Locate the cell with the specified text and output its (x, y) center coordinate. 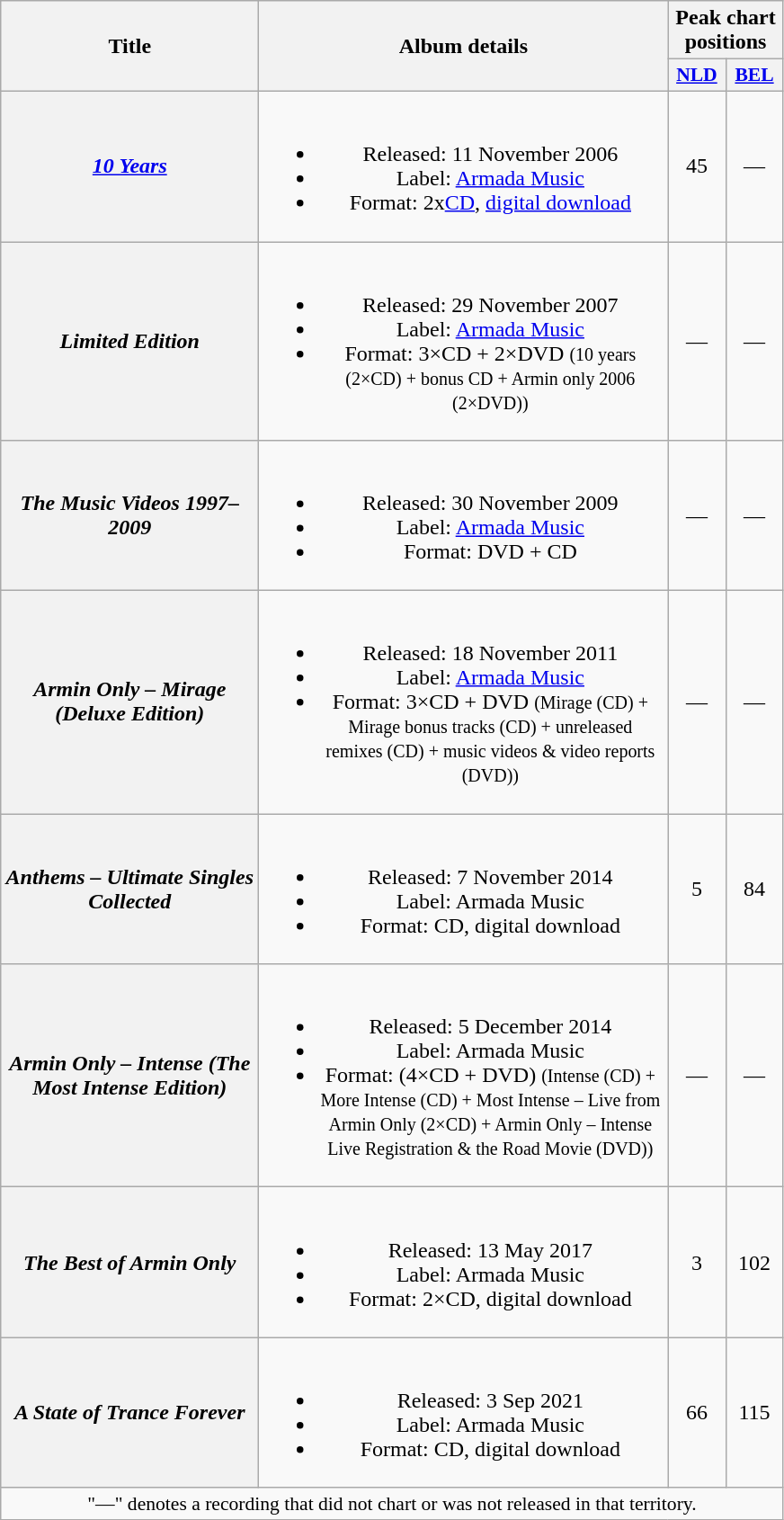
Armin Only – Mirage (Deluxe Edition) (129, 702)
Released: 11 November 2006Label: Armada MusicFormat: 2xCD, digital download (464, 165)
The Music Videos 1997–2009 (129, 516)
Peak chart positions (726, 31)
45 (697, 165)
NLD (697, 76)
Album details (464, 47)
Released: 30 November 2009Label: Armada MusicFormat: DVD + CD (464, 516)
10 Years (129, 165)
Released: 13 May 2017Label: Armada MusicFormat: 2×CD, digital download (464, 1263)
Released: 29 November 2007Label: Armada MusicFormat: 3×CD + 2×DVD (10 years (2×CD) + bonus CD + Armin only 2006 (2×DVD)) (464, 340)
Released: 3 Sep 2021Label: Armada MusicFormat: CD, digital download (464, 1412)
Armin Only – Intense (The Most Intense Edition) (129, 1076)
3 (697, 1263)
115 (754, 1412)
Anthems – Ultimate Singles Collected (129, 889)
84 (754, 889)
66 (697, 1412)
Released: 7 November 2014Label: Armada MusicFormat: CD, digital download (464, 889)
Title (129, 47)
Limited Edition (129, 340)
The Best of Armin Only (129, 1263)
5 (697, 889)
A State of Trance Forever (129, 1412)
"—" denotes a recording that did not chart or was not released in that territory. (392, 1504)
BEL (754, 76)
102 (754, 1263)
